Detect which cell encompasses the target text, then output its [X, Y] center coordinate. 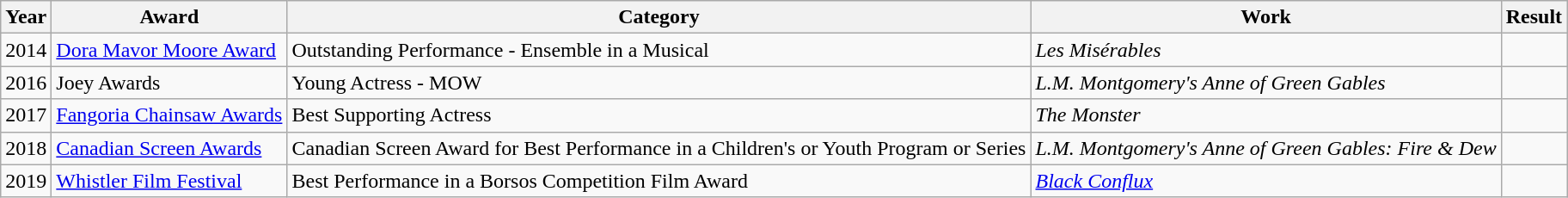
Outstanding Performance - Ensemble in a Musical [658, 50]
Best Performance in a Borsos Competition Film Award [658, 181]
Best Supporting Actress [658, 115]
Work [1265, 17]
Joey Awards [169, 83]
Whistler Film Festival [169, 181]
Award [169, 17]
Canadian Screen Award for Best Performance in a Children's or Youth Program or Series [658, 148]
2018 [26, 148]
2014 [26, 50]
Dora Mavor Moore Award [169, 50]
Category [658, 17]
Young Actress - MOW [658, 83]
L.M. Montgomery's Anne of Green Gables [1265, 83]
Les Misérables [1265, 50]
2019 [26, 181]
Black Conflux [1265, 181]
2016 [26, 83]
2017 [26, 115]
Fangoria Chainsaw Awards [169, 115]
The Monster [1265, 115]
Result [1534, 17]
Canadian Screen Awards [169, 148]
L.M. Montgomery's Anne of Green Gables: Fire & Dew [1265, 148]
Year [26, 17]
